Detect which cell encompasses the target text, then output its (x, y) center coordinate. 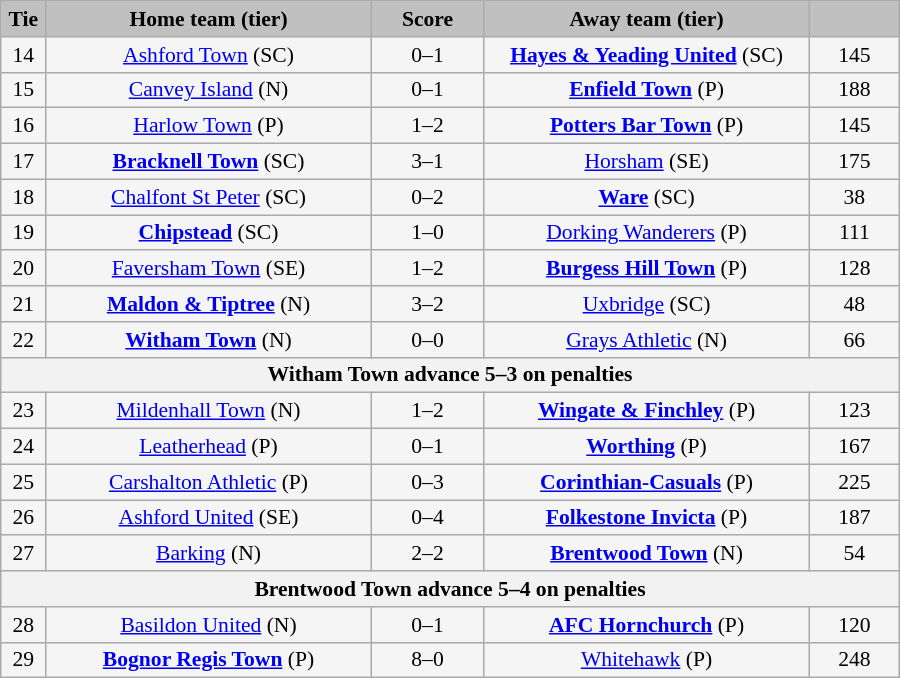
167 (854, 447)
25 (24, 482)
Corinthian-Casuals (P) (647, 482)
Home team (tier) (209, 19)
248 (854, 660)
48 (854, 304)
Score (427, 19)
1–0 (427, 233)
Bognor Regis Town (P) (209, 660)
Hayes & Yeading United (SC) (647, 55)
29 (24, 660)
14 (24, 55)
Tie (24, 19)
0–2 (427, 197)
3–1 (427, 162)
54 (854, 554)
0–0 (427, 340)
19 (24, 233)
21 (24, 304)
2–2 (427, 554)
Burgess Hill Town (P) (647, 269)
Barking (N) (209, 554)
28 (24, 625)
Mildenhall Town (N) (209, 411)
Witham Town (N) (209, 340)
38 (854, 197)
123 (854, 411)
Away team (tier) (647, 19)
0–4 (427, 518)
18 (24, 197)
Dorking Wanderers (P) (647, 233)
111 (854, 233)
120 (854, 625)
3–2 (427, 304)
Enfield Town (P) (647, 90)
188 (854, 90)
15 (24, 90)
24 (24, 447)
66 (854, 340)
22 (24, 340)
Ashford Town (SC) (209, 55)
8–0 (427, 660)
225 (854, 482)
Brentwood Town (N) (647, 554)
Chalfont St Peter (SC) (209, 197)
Witham Town advance 5–3 on penalties (450, 375)
23 (24, 411)
187 (854, 518)
Folkestone Invicta (P) (647, 518)
Bracknell Town (SC) (209, 162)
Brentwood Town advance 5–4 on penalties (450, 589)
Ashford United (SE) (209, 518)
Wingate & Finchley (P) (647, 411)
27 (24, 554)
0–3 (427, 482)
Ware (SC) (647, 197)
Uxbridge (SC) (647, 304)
Faversham Town (SE) (209, 269)
Leatherhead (P) (209, 447)
Potters Bar Town (P) (647, 126)
Carshalton Athletic (P) (209, 482)
Chipstead (SC) (209, 233)
128 (854, 269)
Basildon United (N) (209, 625)
Canvey Island (N) (209, 90)
175 (854, 162)
Worthing (P) (647, 447)
Harlow Town (P) (209, 126)
26 (24, 518)
16 (24, 126)
Maldon & Tiptree (N) (209, 304)
17 (24, 162)
20 (24, 269)
AFC Hornchurch (P) (647, 625)
Whitehawk (P) (647, 660)
Horsham (SE) (647, 162)
Grays Athletic (N) (647, 340)
